Detect which cell encompasses the target text, then output its [X, Y] center coordinate. 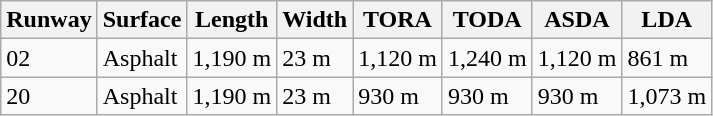
LDA [667, 20]
Surface [142, 20]
Width [315, 20]
ASDA [577, 20]
Length [232, 20]
Runway [49, 20]
TORA [398, 20]
1,240 m [487, 58]
02 [49, 58]
861 m [667, 58]
1,073 m [667, 96]
TODA [487, 20]
20 [49, 96]
